From the cell containing the given text, extract its center point as (X, Y) coordinate. 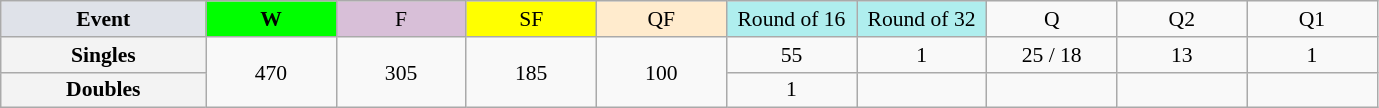
305 (401, 72)
470 (271, 72)
Singles (104, 55)
Doubles (104, 90)
Q1 (1312, 19)
Event (104, 19)
W (271, 19)
100 (661, 72)
55 (791, 55)
SF (531, 19)
Q2 (1182, 19)
13 (1182, 55)
Q (1052, 19)
25 / 18 (1052, 55)
Round of 32 (921, 19)
F (401, 19)
QF (661, 19)
Round of 16 (791, 19)
185 (531, 72)
